Return (X, Y) of the center of cell containing provided text 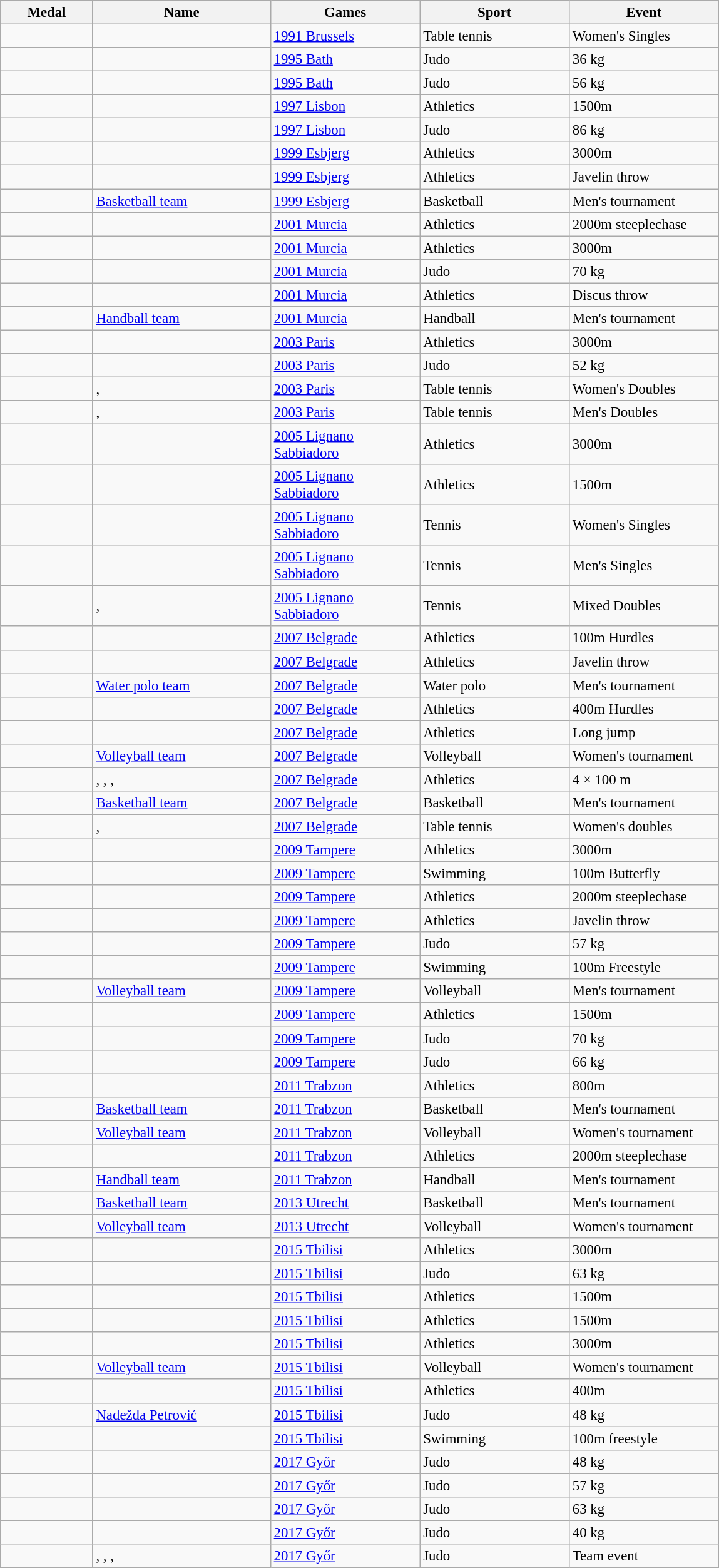
4 × 100 m (643, 779)
Medal (46, 13)
66 kg (643, 1062)
Nadežda Petrović (181, 1415)
56 kg (643, 83)
100m Butterfly (643, 874)
Long jump (643, 732)
Women's doubles (643, 826)
1991 Brussels (345, 36)
Water polo (494, 685)
86 kg (643, 130)
100m freestyle (643, 1438)
Women's Doubles (643, 389)
40 kg (643, 1532)
36 kg (643, 59)
Men's Doubles (643, 412)
800m (643, 1085)
Sport (494, 13)
100m Freestyle (643, 968)
Men's Singles (643, 566)
400m (643, 1391)
52 kg (643, 366)
Mixed Doubles (643, 606)
Event (643, 13)
Water polo team (181, 685)
Team event (643, 1556)
100m Hurdles (643, 638)
Name (181, 13)
Games (345, 13)
Discus throw (643, 295)
400m Hurdles (643, 709)
